Identify which cell holds the provided text, then report its [x, y] central coordinate. 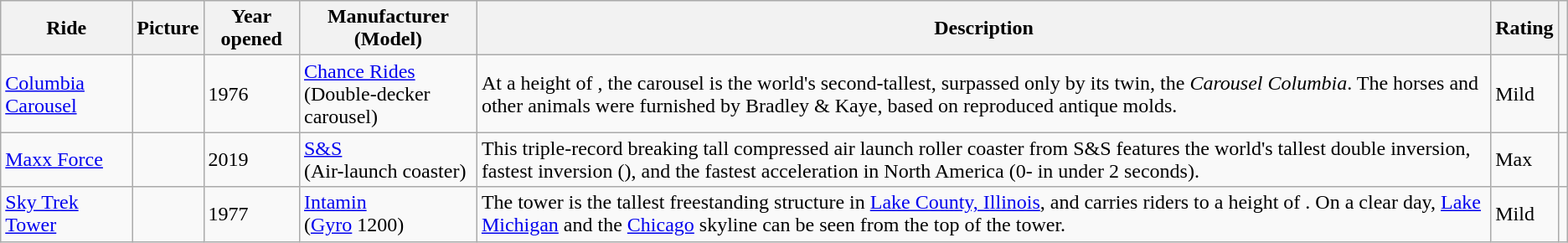
Description [983, 28]
Maxx Force [67, 159]
1976 [251, 94]
Max [1524, 159]
Sky Trek Tower [67, 215]
Picture [168, 28]
Chance Rides (Double-decker carousel) [388, 94]
2019 [251, 159]
Year opened [251, 28]
Manufacturer(Model) [388, 28]
1977 [251, 215]
Intamin (Gyro 1200) [388, 215]
S&S(Air-launch coaster) [388, 159]
Columbia Carousel [67, 94]
Ride [67, 28]
Rating [1524, 28]
